Pinpoint the cell where the given text exists, returning its (X, Y) midpoint coordinate. 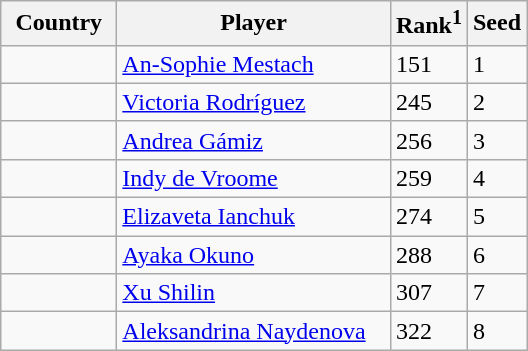
Country (59, 24)
6 (496, 255)
Player (254, 24)
Aleksandrina Naydenova (254, 331)
Andrea Gámiz (254, 140)
Xu Shilin (254, 293)
Ayaka Okuno (254, 255)
3 (496, 140)
256 (428, 140)
Rank1 (428, 24)
151 (428, 64)
Victoria Rodríguez (254, 102)
Elizaveta Ianchuk (254, 217)
274 (428, 217)
2 (496, 102)
7 (496, 293)
245 (428, 102)
5 (496, 217)
288 (428, 255)
Indy de Vroome (254, 178)
322 (428, 331)
307 (428, 293)
259 (428, 178)
Seed (496, 24)
An-Sophie Mestach (254, 64)
8 (496, 331)
4 (496, 178)
1 (496, 64)
